Extract the (X, Y) coordinate from the center of the cell holding the provided text.  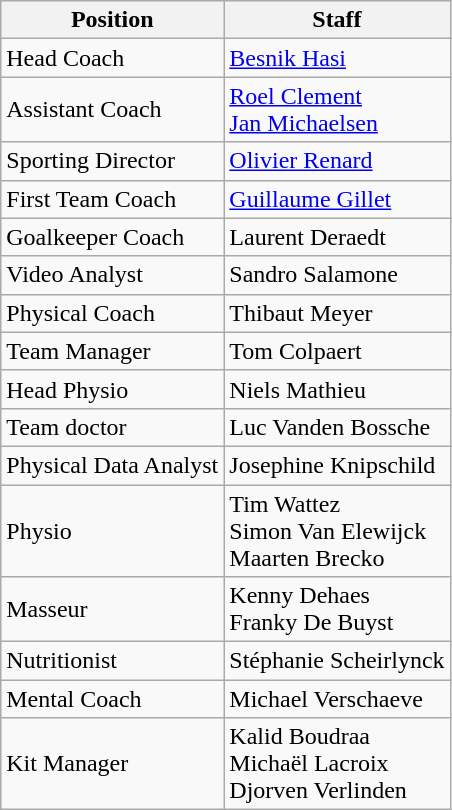
Stéphanie Scheirlynck (337, 661)
Michael Verschaeve (337, 699)
Head Physio (112, 389)
Besnik Hasi (337, 58)
Luc Vanden Bossche (337, 427)
Roel Clement Jan Michaelsen (337, 110)
Staff (337, 20)
Goalkeeper Coach (112, 237)
Nutritionist (112, 661)
Video Analyst (112, 275)
Physio (112, 530)
Sandro Salamone (337, 275)
Josephine Knipschild (337, 465)
Olivier Renard (337, 161)
Masseur (112, 610)
Kenny Dehaes Franky De Buyst (337, 610)
Kit Manager (112, 764)
Tom Colpaert (337, 351)
Head Coach (112, 58)
Sporting Director (112, 161)
Physical Data Analyst (112, 465)
Guillaume Gillet (337, 199)
First Team Coach (112, 199)
Niels Mathieu (337, 389)
Team Manager (112, 351)
Kalid Boudraa Michaël Lacroix Djorven Verlinden (337, 764)
Thibaut Meyer (337, 313)
Team doctor (112, 427)
Assistant Coach (112, 110)
Laurent Deraedt (337, 237)
Mental Coach (112, 699)
Tim Wattez Simon Van Elewijck Maarten Brecko (337, 530)
Physical Coach (112, 313)
Position (112, 20)
